Output the [x, y] coordinate of the center of the cell containing the given text.  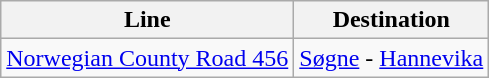
Line [148, 20]
Søgne - Hannevika [392, 58]
Destination [392, 20]
Norwegian County Road 456 [148, 58]
